Locate the cell with the specified text and output its (x, y) center coordinate. 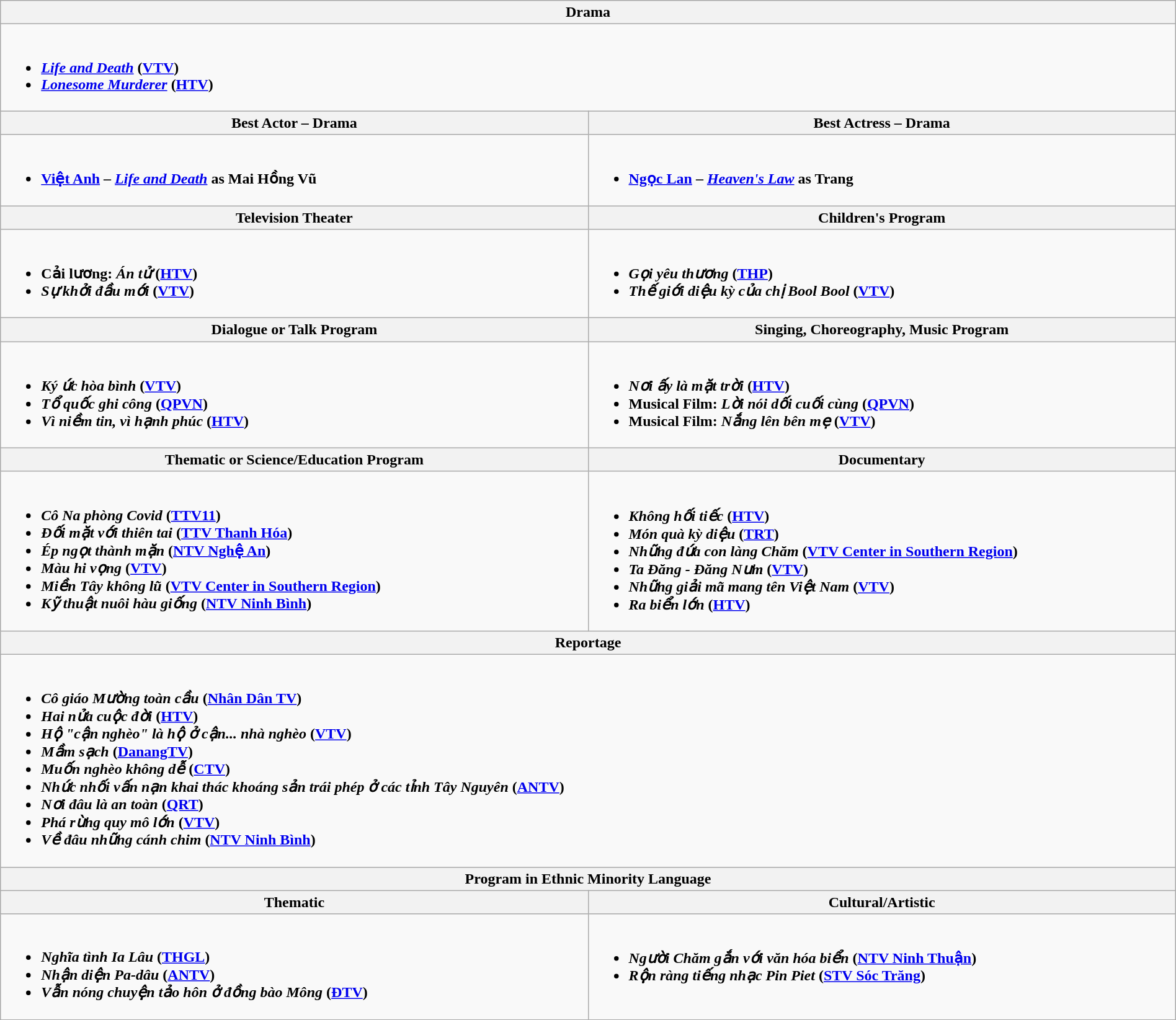
Program in Ethnic Minority Language (588, 879)
Life and Death (VTV)Lonesome Murderer (HTV) (588, 68)
Television Theater (294, 218)
Gọi yêu thương (THP)Thế giới diệu kỳ của chị Bool Bool (VTV) (882, 274)
Ký ức hòa bình (VTV)Tổ quốc ghi công (QPVN)Vì niềm tin, vì hạnh phúc (HTV) (294, 395)
Nơi ấy là mặt trời (HTV)Musical Film: Lời nói dối cuối cùng (QPVN)Musical Film: Nắng lên bên mẹ (VTV) (882, 395)
Reportage (588, 642)
Documentary (882, 459)
Singing, Choreography, Music Program (882, 330)
Thematic (294, 902)
Người Chăm gắn với văn hóa biển (NTV Ninh Thuận)Rộn ràng tiếng nhạc Pin Piet (STV Sóc Trăng) (882, 967)
Cải lương: Án tử (HTV)Sự khởi đầu mới (VTV) (294, 274)
Best Actor – Drama (294, 123)
Dialogue or Talk Program (294, 330)
Children's Program (882, 218)
Ngọc Lan – Heaven's Law as Trang (882, 170)
Thematic or Science/Education Program (294, 459)
Drama (588, 12)
Cultural/Artistic (882, 902)
Best Actress – Drama (882, 123)
Việt Anh – Life and Death as Mai Hồng Vũ (294, 170)
Nghĩa tình Ia Lâu (THGL)Nhận diện Pa-dâu (ANTV)Vẫn nóng chuyện tảo hôn ở đồng bào Mông (ĐTV) (294, 967)
